Search for the cell housing the specified text and yield its [X, Y] center coordinate. 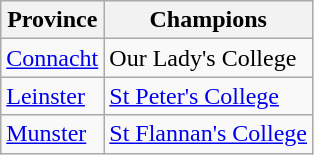
Province [52, 20]
Connacht [52, 58]
Our Lady's College [208, 58]
St Flannan's College [208, 134]
St Peter's College [208, 96]
Champions [208, 20]
Munster [52, 134]
Leinster [52, 96]
